Determine the (X, Y) coordinate at the center of the cell enclosing the given text.  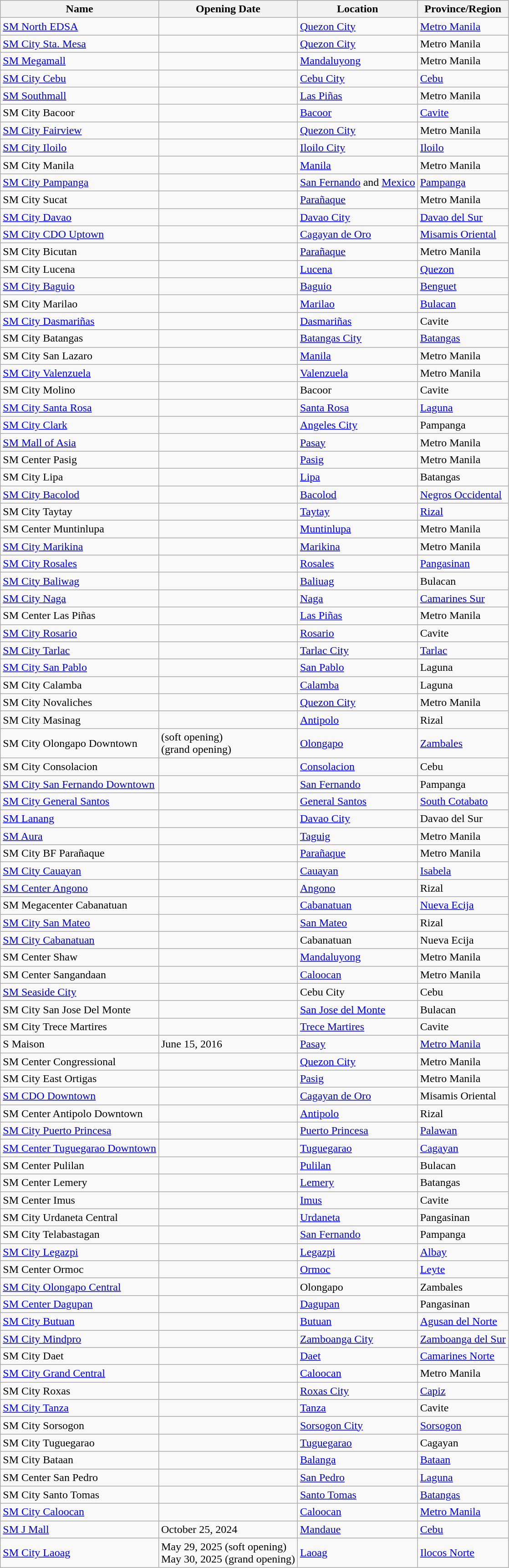
Taguig (357, 836)
Bataan (463, 1460)
Province/Region (463, 9)
Angeles City (357, 425)
SM City Santo Tomas (80, 1495)
SM City Cebu (80, 78)
SM City Marikina (80, 547)
Puerto Princesa (357, 1131)
Benguet (463, 286)
Lipa (357, 477)
SM Mall of Asia (80, 442)
Mandaue (357, 1529)
Valenzuela (357, 373)
SM City San Lazaro (80, 356)
SM City Lipa (80, 477)
Dagupan (357, 1304)
SM City Novaliches (80, 702)
Calamba (357, 685)
SM City Valenzuela (80, 373)
SM City Laoag (80, 1553)
Sorsogon (463, 1425)
SM City Consolacion (80, 766)
SM City Cauayan (80, 871)
Iloilo (463, 148)
SM City Roxas (80, 1391)
May 29, 2025 (soft opening)May 30, 2025 (grand opening) (228, 1553)
SM CDO Downtown (80, 1096)
Location (357, 9)
SM Center Dagupan (80, 1304)
Name (80, 9)
Imus (357, 1200)
SM City Naga (80, 598)
SM Megamall (80, 61)
SM City Bacolod (80, 494)
Laoag (357, 1553)
Baguio (357, 286)
SM City Urdaneta Central (80, 1217)
SM City Sta. Mesa (80, 44)
SM City Marilao (80, 304)
Bacolod (357, 494)
SM Seaside City (80, 992)
Tanza (357, 1408)
SM City Butuan (80, 1321)
SM City San Fernando Downtown (80, 784)
SM Center Las Piñas (80, 616)
SM Center Angono (80, 888)
Cauayan (357, 871)
Daet (357, 1356)
Zamboanga City (357, 1338)
SM City Manila (80, 165)
SM City Davao (80, 217)
SM City Tuguegarao (80, 1443)
S Maison (80, 1044)
Capiz (463, 1391)
SM Megacenter Cabanatuan (80, 905)
Marilao (357, 304)
SM City Olongapo Central (80, 1287)
SM Aura (80, 836)
Naga (357, 598)
SM City San Jose Del Monte (80, 1009)
Dasmariñas (357, 321)
Taytay (357, 512)
SM City Pampanga (80, 182)
Muntinlupa (357, 529)
Angono (357, 888)
Isabela (463, 871)
SM City San Pablo (80, 668)
SM Center Pasig (80, 460)
SM City East Ortigas (80, 1079)
SM City Molino (80, 390)
SM City Tanza (80, 1408)
SM City Cabanatuan (80, 940)
Tarlac City (357, 650)
SM City Calamba (80, 685)
Urdaneta (357, 1217)
Sorsogon City (357, 1425)
SM City Lucena (80, 269)
SM City Santa Rosa (80, 408)
SM City Legazpi (80, 1252)
Agusan del Norte (463, 1321)
Santo Tomas (357, 1495)
SM Center Antipolo Downtown (80, 1113)
SM City Rosario (80, 633)
SM J Mall (80, 1529)
Palawan (463, 1131)
Opening Date (228, 9)
June 15, 2016 (228, 1044)
SM Center Ormoc (80, 1269)
SM Lanang (80, 819)
(soft opening) (grand opening) (228, 743)
SM North EDSA (80, 26)
SM Center Congressional (80, 1062)
San Jose del Monte (357, 1009)
October 25, 2024 (228, 1529)
SM City BF Parañaque (80, 853)
SM City Grand Central (80, 1374)
SM City Caloocan (80, 1512)
Roxas City (357, 1391)
General Santos (357, 802)
SM City Bicutan (80, 252)
SM City Trece Martires (80, 1027)
Zamboanga del Sur (463, 1338)
Quezon (463, 269)
Marikina (357, 547)
San Pedro (357, 1477)
Albay (463, 1252)
Balanga (357, 1460)
SM City Sorsogon (80, 1425)
SM City Bacoor (80, 113)
SM City Taytay (80, 512)
Baliuag (357, 581)
Pulilan (357, 1165)
SM Center Lemery (80, 1183)
Ilocos Norte (463, 1553)
South Cotabato (463, 802)
SM City Mindpro (80, 1338)
SM City Masinag (80, 720)
Rosales (357, 564)
SM Center Sangandaan (80, 975)
SM City Olongapo Downtown (80, 743)
SM City General Santos (80, 802)
Camarines Sur (463, 598)
SM Center San Pedro (80, 1477)
SM City Bataan (80, 1460)
Lucena (357, 269)
SM Center Imus (80, 1200)
SM City Batangas (80, 338)
Legazpi (357, 1252)
Leyte (463, 1269)
Batangas City (357, 338)
SM City Telabastagan (80, 1235)
SM City Tarlac (80, 650)
Camarines Norte (463, 1356)
SM City Baliwag (80, 581)
Iloilo City (357, 148)
SM City Iloilo (80, 148)
San Fernando and Mexico (357, 182)
SM City Dasmariñas (80, 321)
Butuan (357, 1321)
Negros Occidental (463, 494)
Trece Martires (357, 1027)
Rosario (357, 633)
Ormoc (357, 1269)
San Mateo (357, 923)
Consolacion (357, 766)
SM Center Pulilan (80, 1165)
SM City Daet (80, 1356)
SM Southmall (80, 96)
SM City Fairview (80, 130)
Lemery (357, 1183)
Santa Rosa (357, 408)
SM City CDO Uptown (80, 235)
SM Center Muntinlupa (80, 529)
Tarlac (463, 650)
SM Center Tuguegarao Downtown (80, 1148)
SM City San Mateo (80, 923)
SM City Clark (80, 425)
San Pablo (357, 668)
SM City Puerto Princesa (80, 1131)
SM Center Shaw (80, 957)
SM City Rosales (80, 564)
SM City Sucat (80, 199)
SM City Baguio (80, 286)
